Provide the (x, y) coordinate of the cell's center where the given text is located.  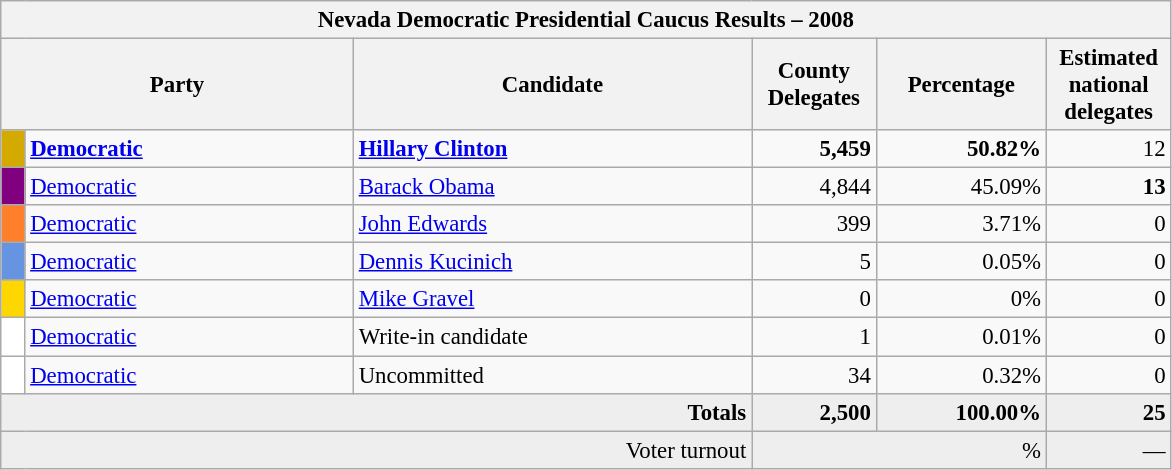
% (900, 450)
4,844 (814, 187)
5,459 (814, 149)
25 (1108, 412)
Estimated national delegates (1108, 85)
0% (961, 299)
12 (1108, 149)
1 (814, 337)
Percentage (961, 85)
34 (814, 375)
2,500 (814, 412)
5 (814, 262)
County Delegates (814, 85)
50.82% (961, 149)
John Edwards (552, 224)
Nevada Democratic Presidential Caucus Results – 2008 (586, 20)
Write-in candidate (552, 337)
Voter turnout (376, 450)
Hillary Clinton (552, 149)
Mike Gravel (552, 299)
0.32% (961, 375)
3.71% (961, 224)
Party (178, 85)
Candidate (552, 85)
Totals (376, 412)
100.00% (961, 412)
Uncommitted (552, 375)
0.05% (961, 262)
Barack Obama (552, 187)
— (1108, 450)
0.01% (961, 337)
13 (1108, 187)
45.09% (961, 187)
Dennis Kucinich (552, 262)
399 (814, 224)
